Scan for the cell matching the given text and deliver its (x, y) coordinate at center. 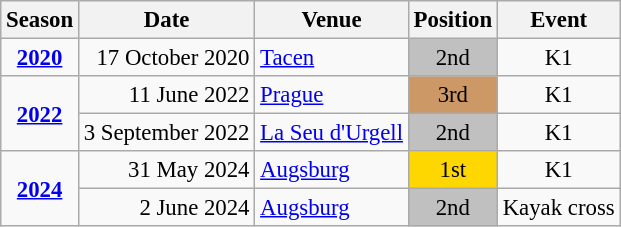
Venue (332, 20)
17 October 2020 (166, 58)
2024 (40, 188)
2020 (40, 58)
11 June 2022 (166, 95)
Season (40, 20)
Tacen (332, 58)
3 September 2022 (166, 133)
2022 (40, 114)
31 May 2024 (166, 170)
3rd (452, 95)
Prague (332, 95)
Event (558, 20)
1st (452, 170)
Kayak cross (558, 208)
2 June 2024 (166, 208)
Date (166, 20)
Position (452, 20)
La Seu d'Urgell (332, 133)
